Determine the [x, y] coordinate at the center of the cell enclosing the given text.  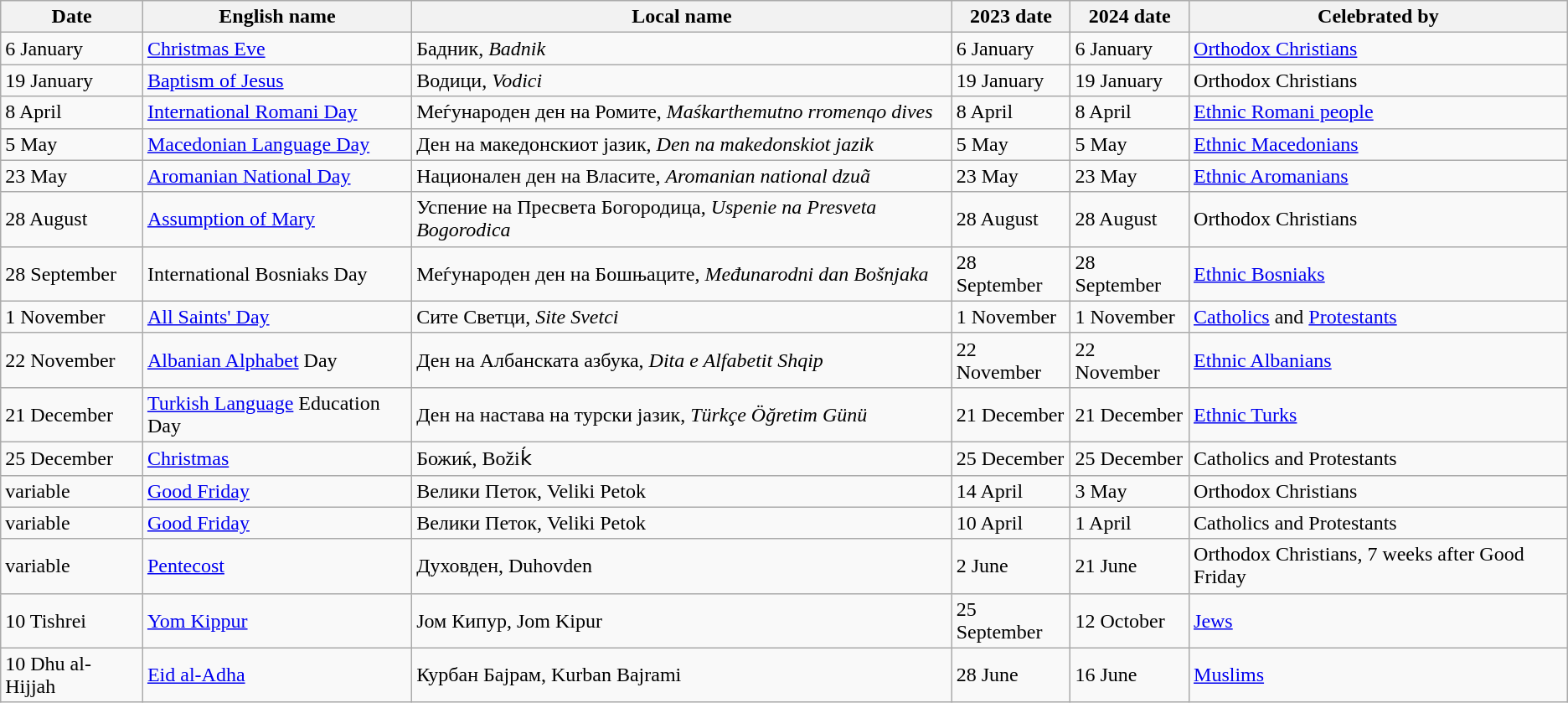
Водици, Vodici [682, 80]
28 June [1011, 675]
16 June [1130, 675]
Yom Kippur [276, 620]
Бадник, Badnik [682, 49]
Меѓународен ден на Ромите, Maśkarthemutno rromenqo dives [682, 112]
Ден на македонскиот јазик, Den na makedonskiot jazik [682, 144]
Aromanian National Day [276, 176]
Ethnic Aromanians [1379, 176]
10 Tishrei [72, 620]
10 April [1011, 523]
Pentecost [276, 566]
Muslims [1379, 675]
Меѓународен ден на Бошњаците, Međunarodni dan Bošnjaka [682, 273]
Celebrated by [1379, 17]
Курбан Бајрам, Kurban Bajrami [682, 675]
Ethnic Turks [1379, 414]
Jews [1379, 620]
Christmas [276, 458]
Local name [682, 17]
Eid al-Adha [276, 675]
12 October [1130, 620]
Јом Кипур, Jom Kipur [682, 620]
Сите Светци, Site Svetci [682, 317]
Ethnic Albanians [1379, 360]
Ден на настава на турски јазик, Türkçe Öğretim Günü [682, 414]
1 April [1130, 523]
Ethnic Macedonians [1379, 144]
Ethnic Bosniaks [1379, 273]
Baptism of Jesus [276, 80]
Orthodox Christians, 7 weeks after Good Friday [1379, 566]
Christmas Eve [276, 49]
English name [276, 17]
2023 date [1011, 17]
2 June [1011, 566]
10 Dhu al-Hijjah [72, 675]
3 May [1130, 491]
Macedonian Language Day [276, 144]
Национален ден на Власите, Aromanian national dzuã [682, 176]
Ден на Албанската азбука, Dita e Alfabetit Shqip [682, 360]
Ethnic Romani people [1379, 112]
Assumption of Mary [276, 220]
All Saints' Day [276, 317]
21 June [1130, 566]
Date [72, 17]
International Bosniaks Day [276, 273]
2024 date [1130, 17]
Albanian Alphabet Day [276, 360]
Успение на Пресвета Богородица, Uspenie na Presveta Bogorodica [682, 220]
14 April [1011, 491]
International Romani Day [276, 112]
Божиќ, Božiḱ [682, 458]
25 September [1011, 620]
Духовден, Duhovden [682, 566]
Turkish Language Education Day [276, 414]
